Extract the (X, Y) coordinate from the center of the cell holding the provided text.  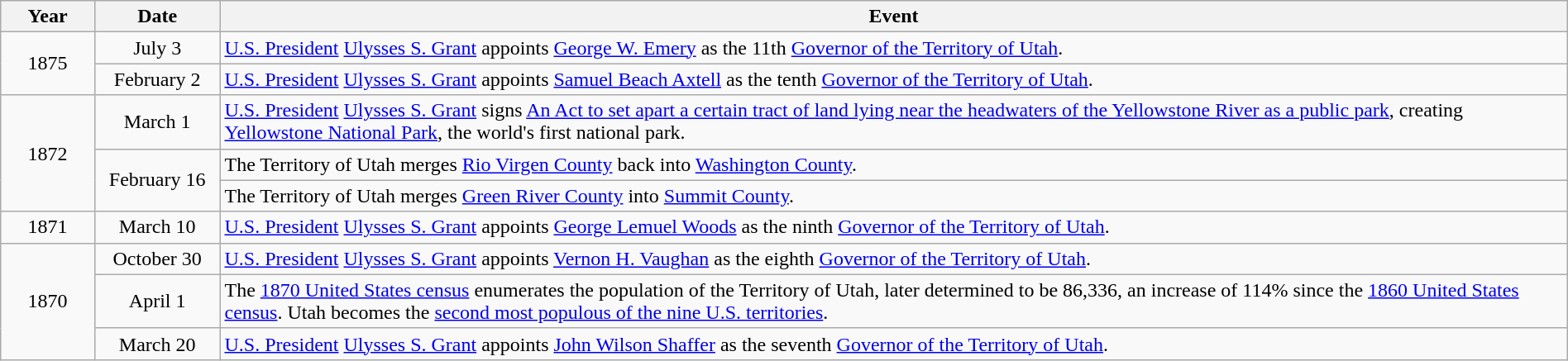
The Territory of Utah merges Rio Virgen County back into Washington County. (893, 164)
Year (48, 17)
U.S. President Ulysses S. Grant appoints John Wilson Shaffer as the seventh Governor of the Territory of Utah. (893, 344)
April 1 (157, 301)
U.S. President Ulysses S. Grant appoints Vernon H. Vaughan as the eighth Governor of the Territory of Utah. (893, 259)
March 1 (157, 122)
Date (157, 17)
1875 (48, 64)
U.S. President Ulysses S. Grant appoints George Lemuel Woods as the ninth Governor of the Territory of Utah. (893, 227)
July 3 (157, 48)
U.S. President Ulysses S. Grant appoints George W. Emery as the 11th Governor of the Territory of Utah. (893, 48)
February 2 (157, 79)
The Territory of Utah merges Green River County into Summit County. (893, 196)
1871 (48, 227)
1870 (48, 301)
Event (893, 17)
March 10 (157, 227)
October 30 (157, 259)
March 20 (157, 344)
U.S. President Ulysses S. Grant appoints Samuel Beach Axtell as the tenth Governor of the Territory of Utah. (893, 79)
1872 (48, 154)
February 16 (157, 180)
